Extract the (X, Y) coordinate from the center of the cell holding the provided text.  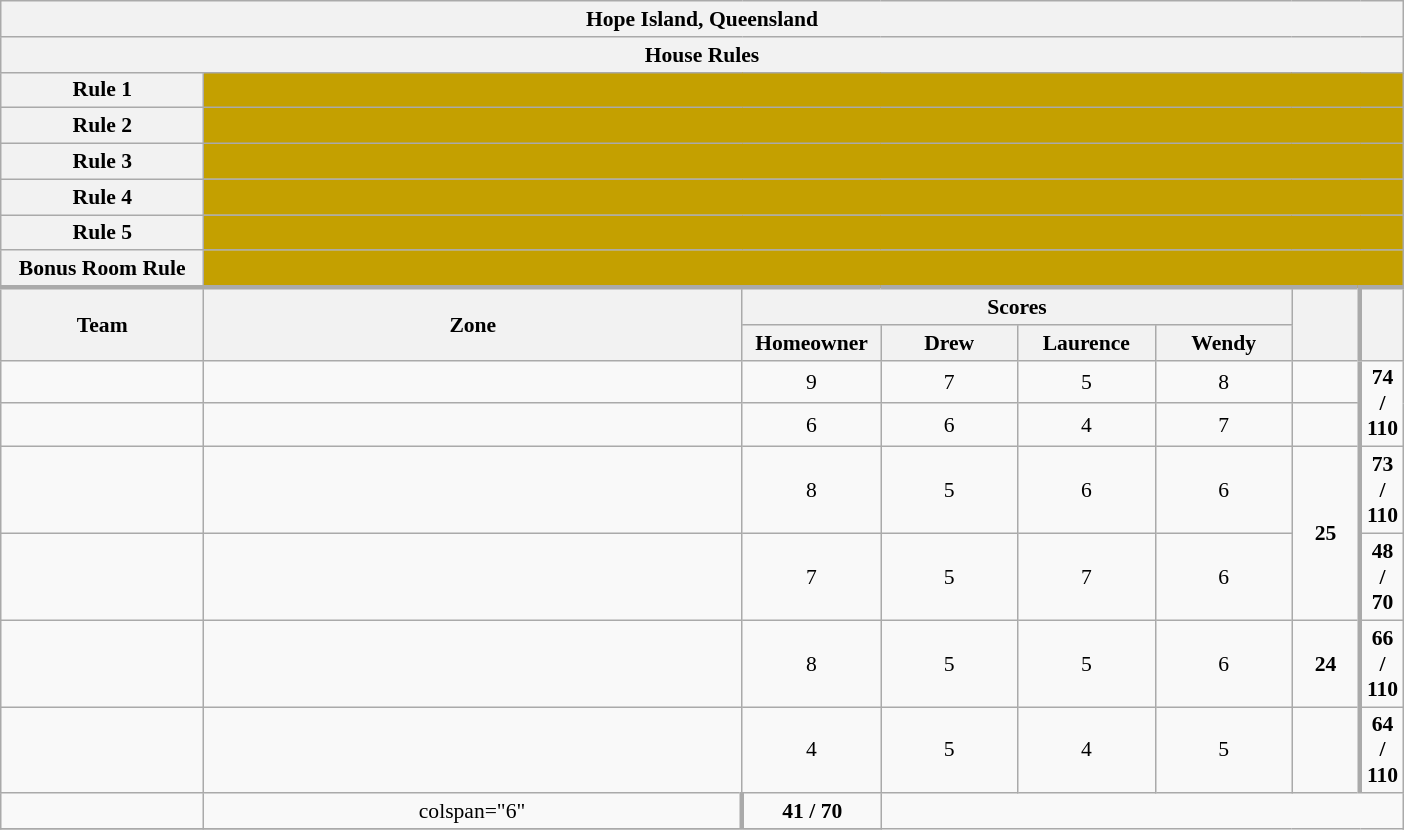
Rule 3 (102, 162)
66 / 110 (1382, 664)
24 (1326, 664)
colspan="6" (473, 812)
Drew (949, 343)
Rule 5 (102, 233)
Team (102, 324)
Homeowner (812, 343)
Hope Island, Queensland (702, 19)
Zone (473, 324)
9 (812, 382)
64 / 110 (1382, 750)
House Rules (702, 55)
Scores (1017, 306)
41 / 70 (812, 812)
Rule 4 (102, 197)
48 / 70 (1382, 578)
Rule 2 (102, 126)
Rule 1 (102, 90)
Bonus Room Rule (102, 270)
74 / 110 (1382, 404)
73 / 110 (1382, 490)
Wendy (1224, 343)
25 (1326, 534)
Laurence (1086, 343)
